Detect which cell encompasses the target text, then output its [X, Y] center coordinate. 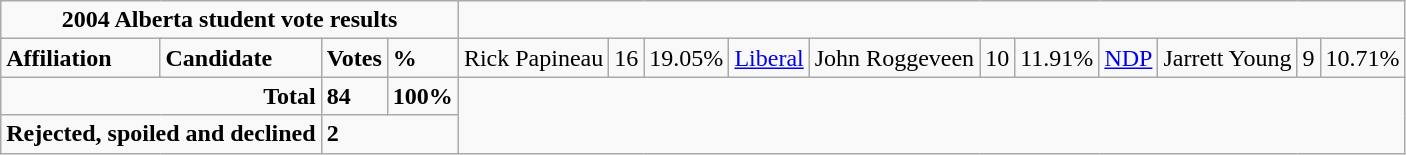
Votes [354, 58]
Jarrett Young [1228, 58]
84 [354, 96]
% [422, 58]
16 [626, 58]
100% [422, 96]
Total [161, 96]
11.91% [1057, 58]
NDP [1128, 58]
John Roggeveen [894, 58]
Liberal [769, 58]
9 [1308, 58]
2004 Alberta student vote results [230, 20]
Rick Papineau [533, 58]
Candidate [240, 58]
Rejected, spoiled and declined [161, 134]
10 [998, 58]
Affiliation [80, 58]
2 [390, 134]
19.05% [686, 58]
10.71% [1362, 58]
